Output the [x, y] coordinate of the center of the cell containing the given text.  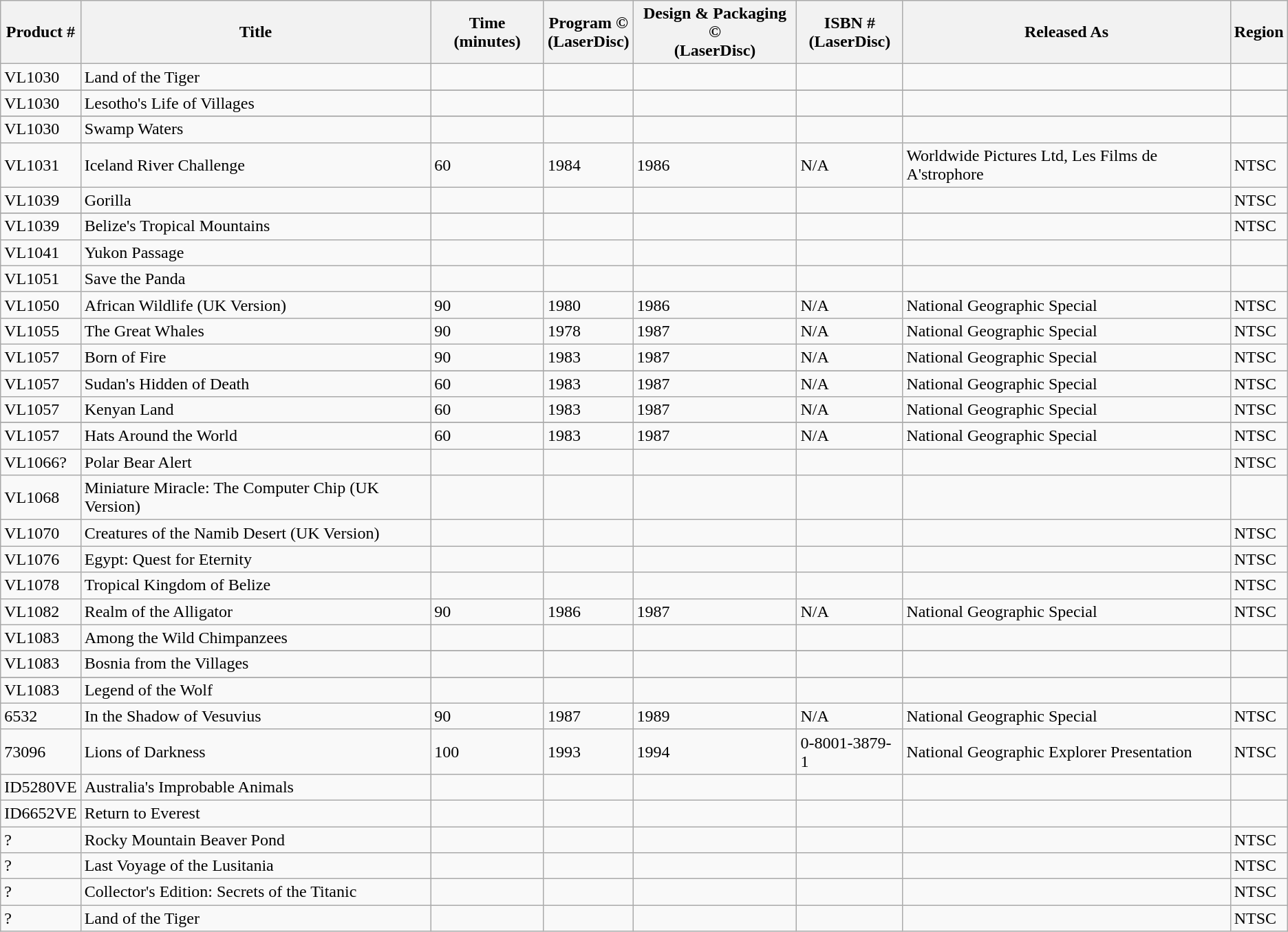
100 [487, 751]
Design & Packaging ©(LaserDisc) [715, 32]
The Great Whales [256, 331]
73096 [41, 751]
Gorilla [256, 200]
In the Shadow of Vesuvius [256, 716]
Iceland River Challenge [256, 165]
National Geographic Explorer Presentation [1066, 751]
Swamp Waters [256, 129]
VL1031 [41, 165]
ID5280VE [41, 787]
Kenyan Land [256, 410]
1980 [588, 305]
Time (minutes) [487, 32]
African Wildlife (UK Version) [256, 305]
VL1078 [41, 585]
ID6652VE [41, 813]
1978 [588, 331]
VL1051 [41, 279]
Realm of the Alligator [256, 611]
Bosnia from the Villages [256, 664]
VL1050 [41, 305]
Belize's Tropical Mountains [256, 226]
6532 [41, 716]
Collector's Edition: Secrets of the Titanic [256, 892]
Creatures of the Namib Desert (UK Version) [256, 533]
Polar Bear Alert [256, 462]
Australia's Improbable Animals [256, 787]
Worldwide Pictures Ltd, Les Films de A'strophore [1066, 165]
Last Voyage of the Lusitania [256, 866]
Region [1259, 32]
Rocky Mountain Beaver Pond [256, 840]
Sudan's Hidden of Death [256, 383]
1993 [588, 751]
Released As [1066, 32]
0-8001-3879-1 [850, 751]
Return to Everest [256, 813]
Born of Fire [256, 357]
1994 [715, 751]
VL1041 [41, 252]
VL1055 [41, 331]
Among the Wild Chimpanzees [256, 638]
1984 [588, 165]
Lions of Darkness [256, 751]
VL1070 [41, 533]
Legend of the Wolf [256, 690]
Program ©(LaserDisc) [588, 32]
Miniature Miracle: The Computer Chip (UK Version) [256, 498]
Egypt: Quest for Eternity [256, 559]
1989 [715, 716]
Save the Panda [256, 279]
VL1076 [41, 559]
VL1066? [41, 462]
VL1082 [41, 611]
Tropical Kingdom of Belize [256, 585]
Product # [41, 32]
Yukon Passage [256, 252]
Hats Around the World [256, 436]
VL1068 [41, 498]
Lesotho's Life of Villages [256, 103]
Title [256, 32]
ISBN #(LaserDisc) [850, 32]
